Capture the cell that displays the provided text and extract its [X, Y] central coordinate. 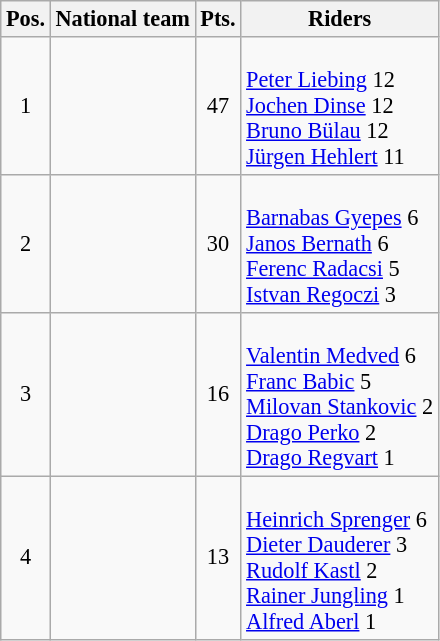
Riders [340, 19]
3 [26, 394]
Heinrich Sprenger 6 Dieter Dauderer 3 Rudolf Kastl 2 Rainer Jungling 1 Alfred Aberl 1 [340, 558]
Pts. [218, 19]
Peter Liebing 12 Jochen Dinse 12 Bruno Bülau 12 Jürgen Hehlert 11 [340, 106]
30 [218, 243]
13 [218, 558]
Valentin Medved 6 Franc Babic 5 Milovan Stankovic 2 Drago Perko 2 Drago Regvart 1 [340, 394]
1 [26, 106]
16 [218, 394]
Barnabas Gyepes 6 Janos Bernath 6 Ferenc Radacsi 5 Istvan Regoczi 3 [340, 243]
2 [26, 243]
4 [26, 558]
National team [122, 19]
Pos. [26, 19]
47 [218, 106]
